Identify which cell holds the provided text, then report its (x, y) central coordinate. 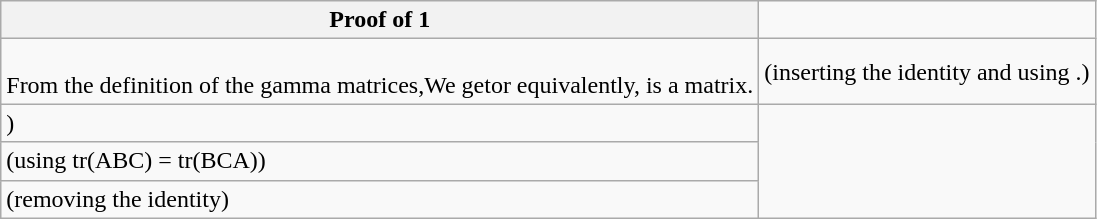
(removing the identity) (380, 199)
(using tr(ABC) = tr(BCA)) (380, 161)
(inserting the identity and using .) (927, 72)
Proof of 1 (380, 20)
From the definition of the gamma matrices,We getor equivalently, is a matrix. (380, 72)
) (380, 123)
